Pinpoint the cell where the given text exists, returning its [x, y] midpoint coordinate. 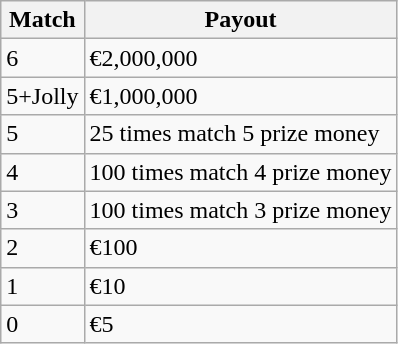
Match [42, 20]
Payout [240, 20]
€10 [240, 286]
€100 [240, 248]
5+Jolly [42, 96]
2 [42, 248]
100 times match 3 prize money [240, 210]
6 [42, 58]
4 [42, 172]
3 [42, 210]
€2,000,000 [240, 58]
5 [42, 134]
100 times match 4 prize money [240, 172]
25 times match 5 prize money [240, 134]
0 [42, 324]
€5 [240, 324]
1 [42, 286]
€1,000,000 [240, 96]
